Scan for the cell matching the given text and deliver its [X, Y] coordinate at center. 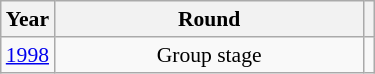
Group stage [209, 55]
1998 [28, 55]
Year [28, 19]
Round [209, 19]
